Identify which cell holds the provided text, then report its [x, y] central coordinate. 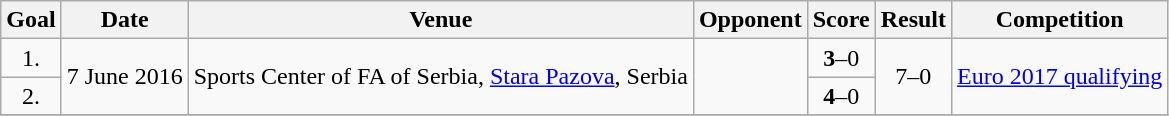
1. [31, 58]
Result [913, 20]
Venue [440, 20]
Date [124, 20]
3–0 [841, 58]
7 June 2016 [124, 77]
Sports Center of FA of Serbia, Stara Pazova, Serbia [440, 77]
Score [841, 20]
Competition [1060, 20]
Euro 2017 qualifying [1060, 77]
7–0 [913, 77]
Opponent [750, 20]
2. [31, 96]
4–0 [841, 96]
Goal [31, 20]
